Identify which cell holds the provided text, then report its (X, Y) central coordinate. 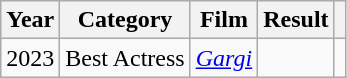
2023 (30, 58)
Result (296, 20)
Year (30, 20)
Best Actress (125, 58)
Gargi (224, 58)
Category (125, 20)
Film (224, 20)
